Output the [X, Y] coordinate of the center of the cell containing the given text.  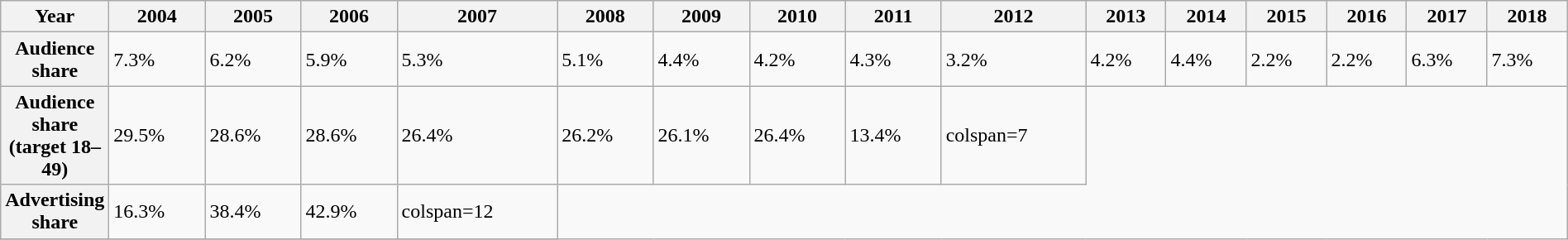
38.4% [253, 212]
2016 [1366, 17]
2007 [477, 17]
colspan=7 [1014, 136]
3.2% [1014, 60]
2008 [605, 17]
2006 [349, 17]
2012 [1014, 17]
Year [55, 17]
42.9% [349, 212]
5.1% [605, 60]
colspan=12 [477, 212]
2004 [157, 17]
2010 [797, 17]
Audience share (target 18–49) [55, 136]
2015 [1287, 17]
2005 [253, 17]
13.4% [893, 136]
29.5% [157, 136]
2014 [1206, 17]
6.2% [253, 60]
2011 [893, 17]
2013 [1126, 17]
2018 [1527, 17]
5.9% [349, 60]
16.3% [157, 212]
26.1% [701, 136]
5.3% [477, 60]
2017 [1447, 17]
Advertising share [55, 212]
26.2% [605, 136]
2009 [701, 17]
Audience share [55, 60]
6.3% [1447, 60]
4.3% [893, 60]
